Extract the [X, Y] coordinate from the center of the cell holding the provided text.  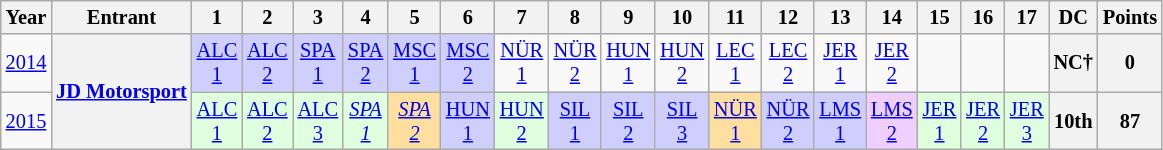
Year [26, 17]
MSC1 [414, 63]
2 [267, 17]
LEC1 [736, 63]
4 [366, 17]
15 [940, 17]
9 [628, 17]
ALC3 [318, 121]
14 [892, 17]
11 [736, 17]
JD Motorsport [121, 92]
6 [468, 17]
3 [318, 17]
16 [983, 17]
SIL1 [576, 121]
12 [788, 17]
87 [1130, 121]
17 [1027, 17]
1 [217, 17]
8 [576, 17]
13 [840, 17]
0 [1130, 63]
LMS1 [840, 121]
JER3 [1027, 121]
2015 [26, 121]
SIL2 [628, 121]
NC† [1074, 63]
LEC2 [788, 63]
Points [1130, 17]
2014 [26, 63]
DC [1074, 17]
10 [682, 17]
10th [1074, 121]
7 [522, 17]
LMS2 [892, 121]
5 [414, 17]
Entrant [121, 17]
SIL3 [682, 121]
MSC2 [468, 63]
